Return the [X, Y] coordinate for the center point of the cell that contains the specified text.  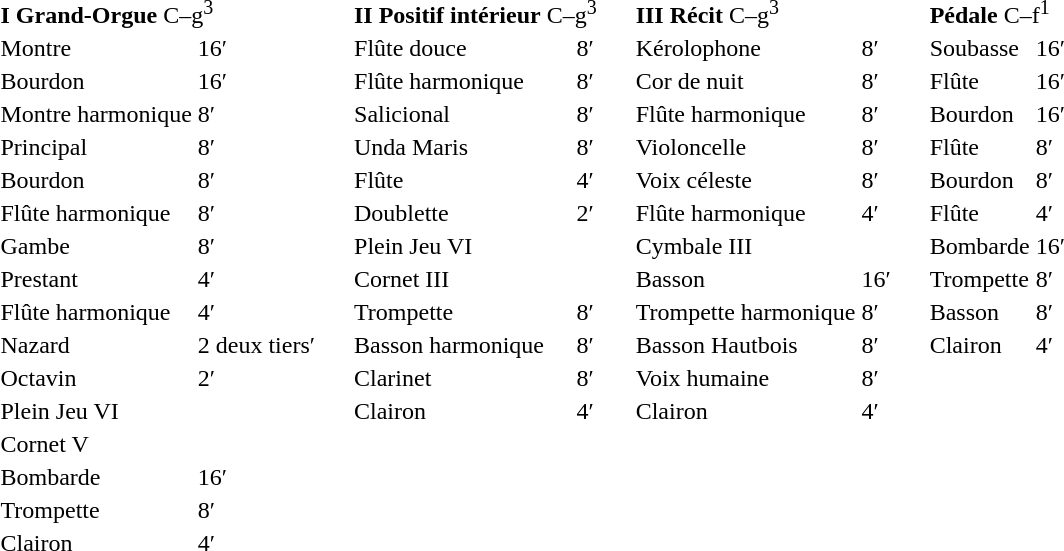
Salicional [463, 114]
Violoncelle [746, 147]
Clarinet [463, 378]
2 deux tiers′ [256, 345]
Cor de nuit [746, 81]
Basson Hautbois [746, 345]
Flûte douce [463, 48]
Cymbale III [746, 246]
Doublette [463, 213]
Soubasse [980, 48]
Bombarde [980, 246]
Cornet III [463, 279]
Voix humaine [746, 378]
Unda Maris [463, 147]
Trompette harmonique [746, 312]
Basson harmonique [463, 345]
Kérolophone [746, 48]
Voix céleste [746, 180]
Plein Jeu VI [463, 246]
